Detect which cell encompasses the target text, then output its (x, y) center coordinate. 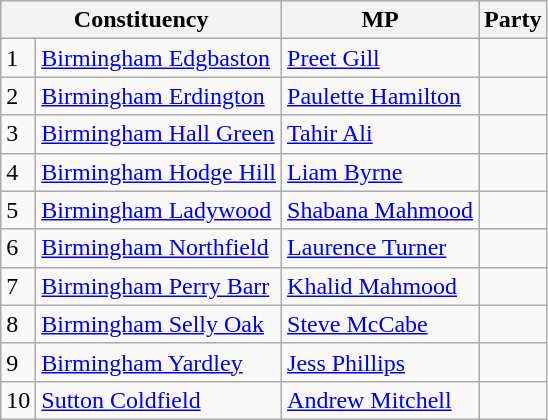
Birmingham Hodge Hill (159, 172)
8 (18, 324)
9 (18, 362)
10 (18, 400)
2 (18, 96)
Sutton Coldfield (159, 400)
Khalid Mahmood (380, 286)
5 (18, 210)
Preet Gill (380, 58)
Party (513, 20)
6 (18, 248)
7 (18, 286)
1 (18, 58)
Steve McCabe (380, 324)
Birmingham Selly Oak (159, 324)
Liam Byrne (380, 172)
Constituency (142, 20)
4 (18, 172)
Shabana Mahmood (380, 210)
Birmingham Ladywood (159, 210)
Paulette Hamilton (380, 96)
Tahir Ali (380, 134)
Laurence Turner (380, 248)
Birmingham Northfield (159, 248)
Andrew Mitchell (380, 400)
3 (18, 134)
Jess Phillips (380, 362)
Birmingham Edgbaston (159, 58)
Birmingham Hall Green (159, 134)
MP (380, 20)
Birmingham Perry Barr (159, 286)
Birmingham Yardley (159, 362)
Birmingham Erdington (159, 96)
